For the text-containing cell, return its midpoint in (x, y) coordinate format. 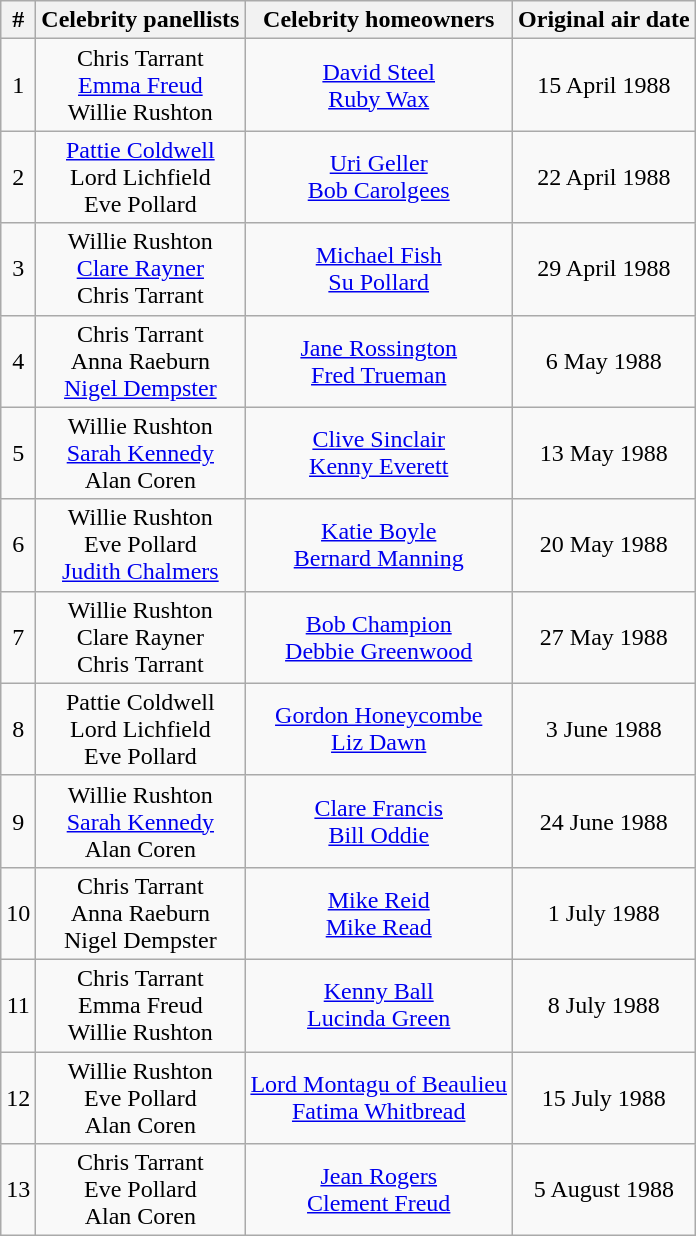
3 June 1988 (604, 729)
Original air date (604, 20)
12 (18, 1098)
Willie RushtonEve PollardAlan Coren (140, 1098)
7 (18, 637)
3 (18, 269)
David SteelRuby Wax (379, 85)
11 (18, 1005)
4 (18, 361)
Celebrity homeowners (379, 20)
Jean RogersClement Freud (379, 1190)
Willie RushtonEve PollardJudith Chalmers (140, 545)
15 April 1988 (604, 85)
6 (18, 545)
Jane RossingtonFred Trueman (379, 361)
22 April 1988 (604, 177)
6 May 1988 (604, 361)
5 (18, 453)
Michael FishSu Pollard (379, 269)
20 May 1988 (604, 545)
Celebrity panellists (140, 20)
2 (18, 177)
Katie BoyleBernard Manning (379, 545)
Clare FrancisBill Oddie (379, 821)
5 August 1988 (604, 1190)
24 June 1988 (604, 821)
1 (18, 85)
Mike ReidMike Read (379, 913)
13 (18, 1190)
Kenny BallLucinda Green (379, 1005)
27 May 1988 (604, 637)
Uri GellerBob Carolgees (379, 177)
Lord Montagu of BeaulieuFatima Whitbread (379, 1098)
13 May 1988 (604, 453)
Bob ChampionDebbie Greenwood (379, 637)
8 (18, 729)
29 April 1988 (604, 269)
10 (18, 913)
15 July 1988 (604, 1098)
# (18, 20)
Chris Tarrant Eve Pollard Alan Coren (140, 1190)
9 (18, 821)
Gordon HoneycombeLiz Dawn (379, 729)
1 July 1988 (604, 913)
Clive SinclairKenny Everett (379, 453)
8 July 1988 (604, 1005)
